From the cell containing the given text, extract its center point as (X, Y) coordinate. 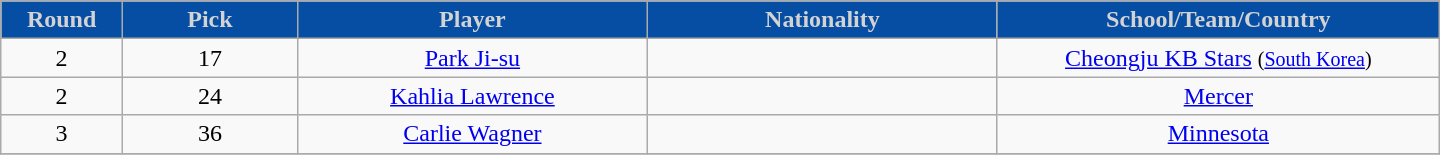
3 (62, 134)
36 (210, 134)
Pick (210, 20)
24 (210, 96)
Park Ji-su (472, 58)
Player (472, 20)
Nationality (822, 20)
17 (210, 58)
Minnesota (1218, 134)
Cheongju KB Stars (South Korea) (1218, 58)
Mercer (1218, 96)
Carlie Wagner (472, 134)
Kahlia Lawrence (472, 96)
School/Team/Country (1218, 20)
Round (62, 20)
